Identify which cell holds the provided text, then report its [X, Y] central coordinate. 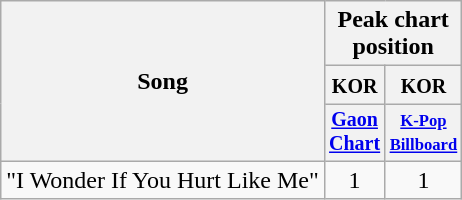
Gaon Chart [354, 132]
"I Wonder If You Hurt Like Me" [163, 180]
Song [163, 82]
K-Pop Billboard [424, 132]
Peak chart position [393, 34]
